Extract the [x, y] coordinate from the center of the cell holding the provided text.  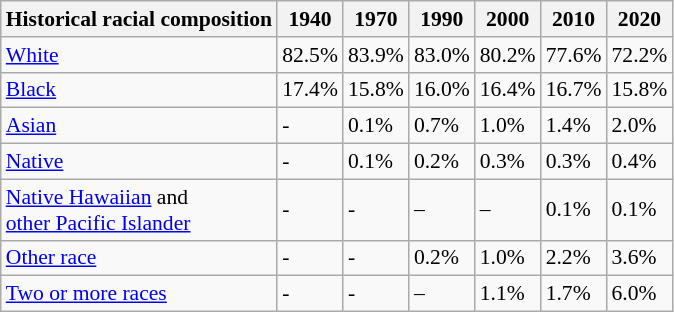
77.6% [574, 55]
2010 [574, 19]
1970 [376, 19]
1.7% [574, 294]
Native Hawaiian andother Pacific Islander [139, 210]
3.6% [639, 258]
72.2% [639, 55]
80.2% [508, 55]
Historical racial composition [139, 19]
83.0% [442, 55]
1990 [442, 19]
2.0% [639, 126]
1.4% [574, 126]
1940 [310, 19]
Two or more races [139, 294]
White [139, 55]
16.4% [508, 90]
2000 [508, 19]
6.0% [639, 294]
Native [139, 162]
16.0% [442, 90]
0.4% [639, 162]
Other race [139, 258]
Black [139, 90]
Asian [139, 126]
16.7% [574, 90]
2020 [639, 19]
83.9% [376, 55]
17.4% [310, 90]
0.7% [442, 126]
1.1% [508, 294]
2.2% [574, 258]
82.5% [310, 55]
